Capture the cell that displays the provided text and extract its [x, y] central coordinate. 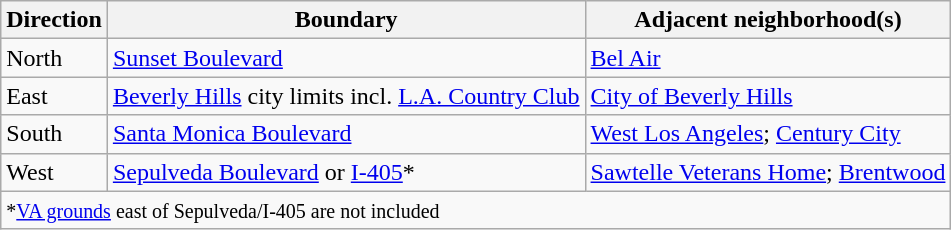
South [54, 134]
City of Beverly Hills [768, 96]
West [54, 172]
Sepulveda Boulevard or I-405* [346, 172]
*VA grounds east of Sepulveda/I-405 are not included [476, 210]
Santa Monica Boulevard [346, 134]
Sunset Boulevard [346, 58]
West Los Angeles; Century City [768, 134]
Direction [54, 20]
East [54, 96]
Beverly Hills city limits incl. L.A. Country Club [346, 96]
Sawtelle Veterans Home; Brentwood [768, 172]
Boundary [346, 20]
Adjacent neighborhood(s) [768, 20]
North [54, 58]
Bel Air [768, 58]
